Determine the [X, Y] coordinate at the center of the cell enclosing the given text.  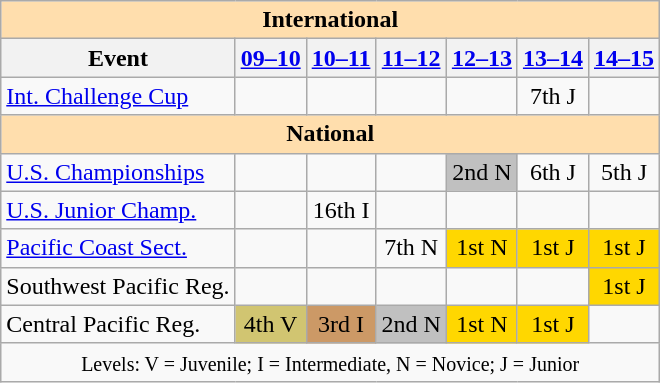
10–11 [341, 58]
U.S. Championships [118, 172]
13–14 [552, 58]
Int. Challenge Cup [118, 96]
Levels: V = Juvenile; I = Intermediate, N = Novice; J = Junior [330, 362]
12–13 [482, 58]
National [330, 134]
09–10 [270, 58]
Event [118, 58]
16th I [341, 210]
7th N [411, 248]
Pacific Coast Sect. [118, 248]
Southwest Pacific Reg. [118, 286]
U.S. Junior Champ. [118, 210]
6th J [552, 172]
Central Pacific Reg. [118, 324]
7th J [552, 96]
International [330, 20]
4th V [270, 324]
11–12 [411, 58]
5th J [624, 172]
14–15 [624, 58]
3rd I [341, 324]
